Detect which cell encompasses the target text, then output its [X, Y] center coordinate. 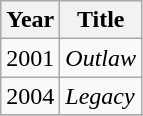
Year [30, 20]
Outlaw [101, 58]
Legacy [101, 96]
Title [101, 20]
2001 [30, 58]
2004 [30, 96]
